Locate the cell with the specified text and output its (X, Y) center coordinate. 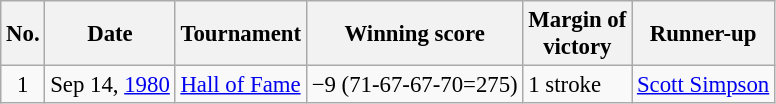
Winning score (414, 34)
Scott Simpson (704, 85)
−9 (71-67-67-70=275) (414, 85)
Margin ofvictory (578, 34)
No. (23, 34)
1 (23, 85)
Hall of Fame (240, 85)
Tournament (240, 34)
Date (110, 34)
Runner-up (704, 34)
Sep 14, 1980 (110, 85)
1 stroke (578, 85)
